From the cell containing the given text, extract its center point as [X, Y] coordinate. 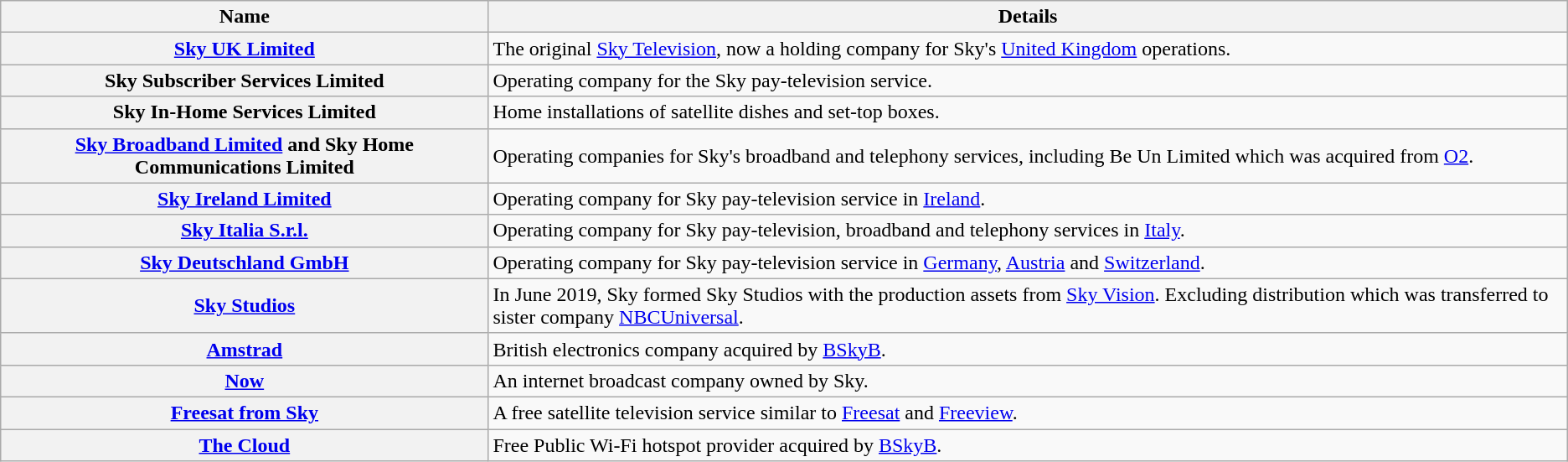
Now [245, 381]
Operating company for Sky pay-television service in Ireland. [1028, 199]
A free satellite television service similar to Freesat and Freeview. [1028, 413]
British electronics company acquired by BSkyB. [1028, 349]
Operating companies for Sky's broadband and telephony services, including Be Un Limited which was acquired from O2. [1028, 156]
Details [1028, 17]
Sky UK Limited [245, 49]
Amstrad [245, 349]
Sky Deutschland GmbH [245, 262]
The original Sky Television, now a holding company for Sky's United Kingdom operations. [1028, 49]
Sky Broadband Limited and Sky Home Communications Limited [245, 156]
Sky Studios [245, 305]
Operating company for Sky pay-television service in Germany, Austria and Switzerland. [1028, 262]
Home installations of satellite dishes and set-top boxes. [1028, 112]
Operating company for the Sky pay-television service. [1028, 80]
Name [245, 17]
Sky In-Home Services Limited [245, 112]
Freesat from Sky [245, 413]
Sky Ireland Limited [245, 199]
Operating company for Sky pay-television, broadband and telephony services in Italy. [1028, 231]
Sky Italia S.r.l. [245, 231]
The Cloud [245, 445]
Free Public Wi-Fi hotspot provider acquired by BSkyB. [1028, 445]
An internet broadcast company owned by Sky. [1028, 381]
Sky Subscriber Services Limited [245, 80]
